Search for the cell housing the specified text and yield its (X, Y) center coordinate. 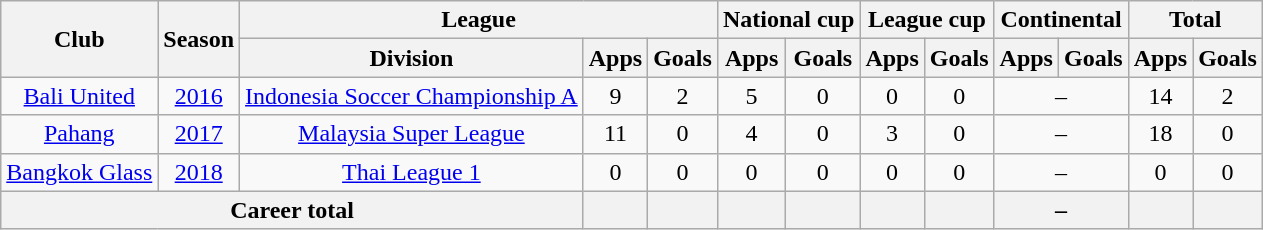
2016 (199, 96)
9 (615, 96)
Career total (292, 210)
Bangkok Glass (80, 172)
Indonesia Soccer Championship A (412, 96)
National cup (788, 20)
3 (892, 134)
Club (80, 39)
Division (412, 58)
18 (1160, 134)
League (479, 20)
Total (1195, 20)
11 (615, 134)
League cup (927, 20)
Thai League 1 (412, 172)
Bali United (80, 96)
Season (199, 39)
5 (751, 96)
2018 (199, 172)
2017 (199, 134)
Malaysia Super League (412, 134)
14 (1160, 96)
4 (751, 134)
Continental (1061, 20)
Pahang (80, 134)
